Return the (x, y) coordinate for the center point of the cell that contains the specified text.  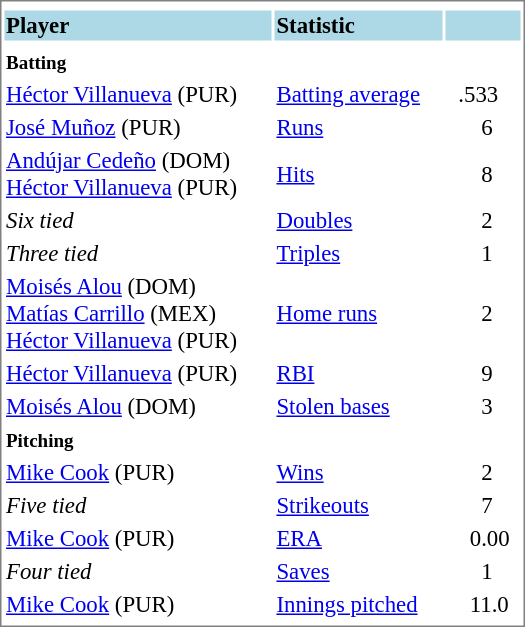
Home runs (359, 314)
Four tied (138, 571)
Player (138, 25)
Batting average (359, 95)
Statistic (359, 25)
José Muñoz (PUR) (138, 127)
Moisés Alou (DOM) (138, 407)
9 (482, 373)
Doubles (359, 221)
Andújar Cedeño (DOM)Héctor Villanueva (PUR) (138, 174)
Wins (359, 473)
Innings pitched (359, 605)
6 (482, 127)
Saves (359, 571)
8 (482, 174)
11.0 (482, 605)
.533 (482, 95)
Batting (138, 61)
ERA (359, 539)
Three tied (138, 253)
Stolen bases (359, 407)
0.00 (482, 539)
Strikeouts (359, 505)
RBI (359, 373)
Moisés Alou (DOM)Matías Carrillo (MEX)Héctor Villanueva (PUR) (138, 314)
Pitching (138, 439)
Triples (359, 253)
7 (482, 505)
Six tied (138, 221)
3 (482, 407)
Runs (359, 127)
Five tied (138, 505)
Hits (359, 174)
